Return the (X, Y) coordinate for the center point of the cell that contains the specified text.  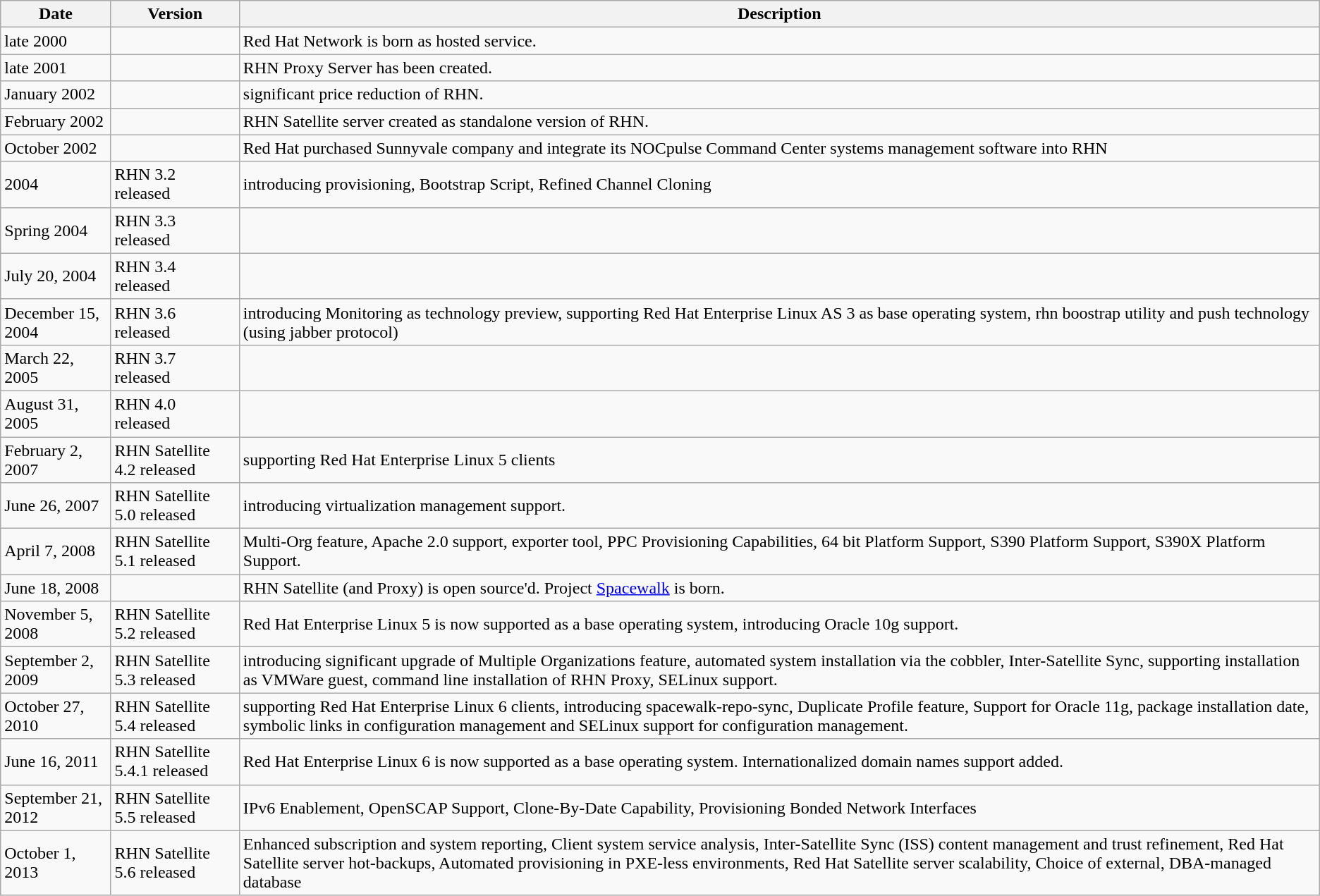
RHN Satellite 5.2 released (175, 625)
RHN Satellite (and Proxy) is open source'd. Project Spacewalk is born. (779, 588)
July 20, 2004 (56, 276)
supporting Red Hat Enterprise Linux 5 clients (779, 460)
June 26, 2007 (56, 506)
RHN Satellite 5.6 released (175, 863)
Red Hat Enterprise Linux 6 is now supported as a base operating system. Internationalized domain names support added. (779, 761)
RHN 3.2 released (175, 185)
November 5, 2008 (56, 625)
Date (56, 14)
RHN Satellite 5.4 released (175, 716)
RHN 3.6 released (175, 321)
Version (175, 14)
Red Hat purchased Sunnyvale company and integrate its NOCpulse Command Center systems management software into RHN (779, 148)
RHN 4.0 released (175, 413)
April 7, 2008 (56, 551)
Red Hat Network is born as hosted service. (779, 41)
RHN Proxy Server has been created. (779, 68)
RHN 3.7 released (175, 368)
February 2002 (56, 121)
August 31, 2005 (56, 413)
October 27, 2010 (56, 716)
September 2, 2009 (56, 670)
June 16, 2011 (56, 761)
Description (779, 14)
October 1, 2013 (56, 863)
Spring 2004 (56, 230)
RHN Satellite 5.1 released (175, 551)
RHN Satellite server created as standalone version of RHN. (779, 121)
late 2000 (56, 41)
RHN Satellite 5.0 released (175, 506)
Red Hat Enterprise Linux 5 is now supported as a base operating system, introducing Oracle 10g support. (779, 625)
September 21, 2012 (56, 808)
March 22, 2005 (56, 368)
introducing virtualization management support. (779, 506)
RHN Satellite 5.3 released (175, 670)
June 18, 2008 (56, 588)
late 2001 (56, 68)
introducing provisioning, Bootstrap Script, Refined Channel Cloning (779, 185)
2004 (56, 185)
IPv6 Enablement, OpenSCAP Support, Clone-By-Date Capability, Provisioning Bonded Network Interfaces (779, 808)
RHN Satellite 4.2 released (175, 460)
December 15, 2004 (56, 321)
October 2002 (56, 148)
RHN 3.4 released (175, 276)
January 2002 (56, 94)
RHN 3.3 released (175, 230)
February 2, 2007 (56, 460)
RHN Satellite 5.5 released (175, 808)
RHN Satellite 5.4.1 released (175, 761)
significant price reduction of RHN. (779, 94)
